Output the [X, Y] coordinate of the center of the cell containing the given text.  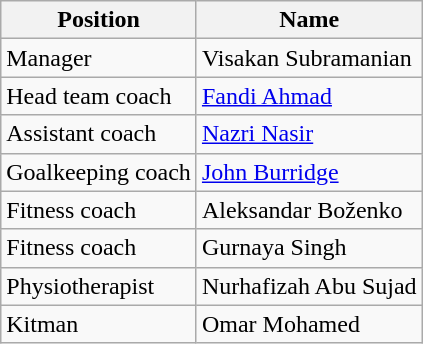
Gurnaya Singh [309, 248]
Manager [99, 58]
Physiotherapist [99, 286]
Name [309, 20]
Aleksandar Boženko [309, 210]
Position [99, 20]
Nurhafizah Abu Sujad [309, 286]
Visakan Subramanian [309, 58]
Fandi Ahmad [309, 96]
Omar Mohamed [309, 324]
Nazri Nasir [309, 134]
Goalkeeping coach [99, 172]
Kitman [99, 324]
Assistant coach [99, 134]
John Burridge [309, 172]
Head team coach [99, 96]
